Return the (X, Y) coordinate for the center point of the cell that contains the specified text.  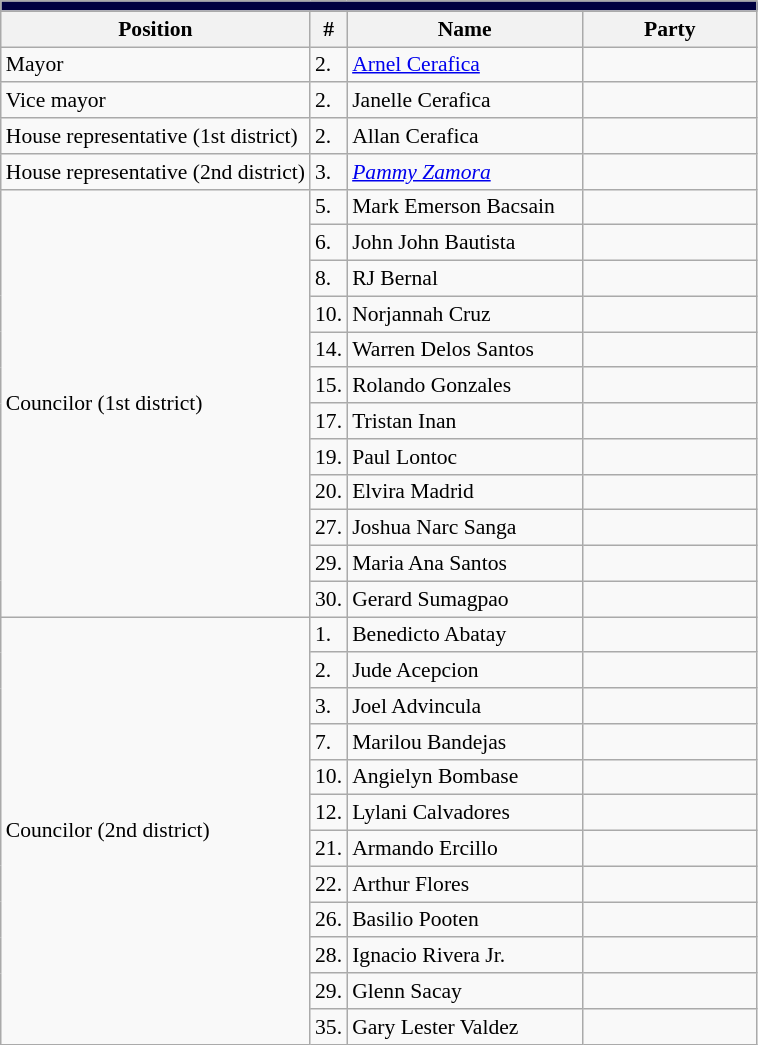
30. (328, 599)
26. (328, 920)
35. (328, 1027)
Arnel Cerafica (464, 65)
Maria Ana Santos (464, 564)
Benedicto Abatay (464, 635)
22. (328, 884)
14. (328, 350)
House representative (2nd district) (156, 172)
Gerard Sumagpao (464, 599)
28. (328, 956)
Arthur Flores (464, 884)
17. (328, 421)
Armando Ercillo (464, 849)
Joshua Narc Sanga (464, 528)
21. (328, 849)
John John Bautista (464, 243)
8. (328, 279)
12. (328, 813)
Vice mayor (156, 101)
RJ Bernal (464, 279)
5. (328, 207)
Gary Lester Valdez (464, 1027)
Paul Lontoc (464, 457)
Joel Advincula (464, 706)
7. (328, 742)
Councilor (2nd district) (156, 831)
27. (328, 528)
Jude Acepcion (464, 671)
Party (670, 29)
Janelle Cerafica (464, 101)
Tristan Inan (464, 421)
Councilor (1st district) (156, 403)
Warren Delos Santos (464, 350)
House representative (1st district) (156, 136)
# (328, 29)
Elvira Madrid (464, 492)
Rolando Gonzales (464, 386)
Ignacio Rivera Jr. (464, 956)
Pammy Zamora (464, 172)
1. (328, 635)
Mark Emerson Bacsain (464, 207)
Mayor (156, 65)
Lylani Calvadores (464, 813)
6. (328, 243)
Allan Cerafica (464, 136)
19. (328, 457)
Angielyn Bombase (464, 777)
Glenn Sacay (464, 991)
Norjannah Cruz (464, 314)
Position (156, 29)
Name (464, 29)
15. (328, 386)
Marilou Bandejas (464, 742)
Basilio Pooten (464, 920)
20. (328, 492)
